Extract the [X, Y] coordinate from the center of the cell holding the provided text.  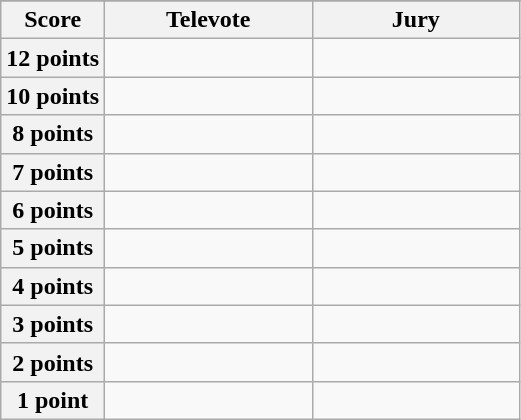
Score [53, 20]
10 points [53, 96]
4 points [53, 286]
6 points [53, 210]
Jury [416, 20]
7 points [53, 172]
12 points [53, 58]
Televote [209, 20]
8 points [53, 134]
3 points [53, 324]
5 points [53, 248]
2 points [53, 362]
1 point [53, 400]
